Return [X, Y] of the center of cell containing provided text 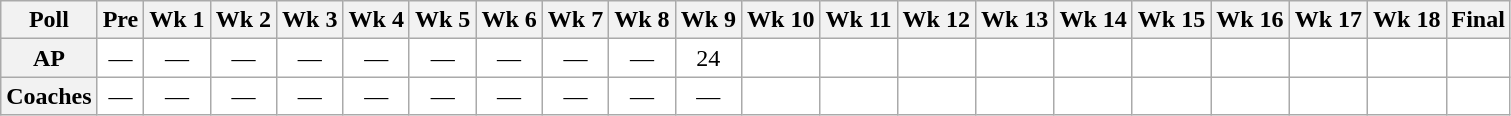
Final [1478, 20]
Wk 10 [781, 20]
24 [708, 58]
Wk 4 [376, 20]
Wk 2 [243, 20]
Wk 3 [310, 20]
Wk 7 [575, 20]
Wk 11 [858, 20]
Wk 16 [1250, 20]
Wk 18 [1407, 20]
Wk 14 [1093, 20]
Wk 9 [708, 20]
Coaches [49, 96]
Wk 17 [1328, 20]
Wk 5 [442, 20]
Wk 15 [1171, 20]
Wk 8 [642, 20]
Wk 12 [936, 20]
Wk 13 [1014, 20]
Pre [120, 20]
Wk 6 [509, 20]
AP [49, 58]
Wk 1 [177, 20]
Poll [49, 20]
